Return [x, y] of the center of cell containing provided text 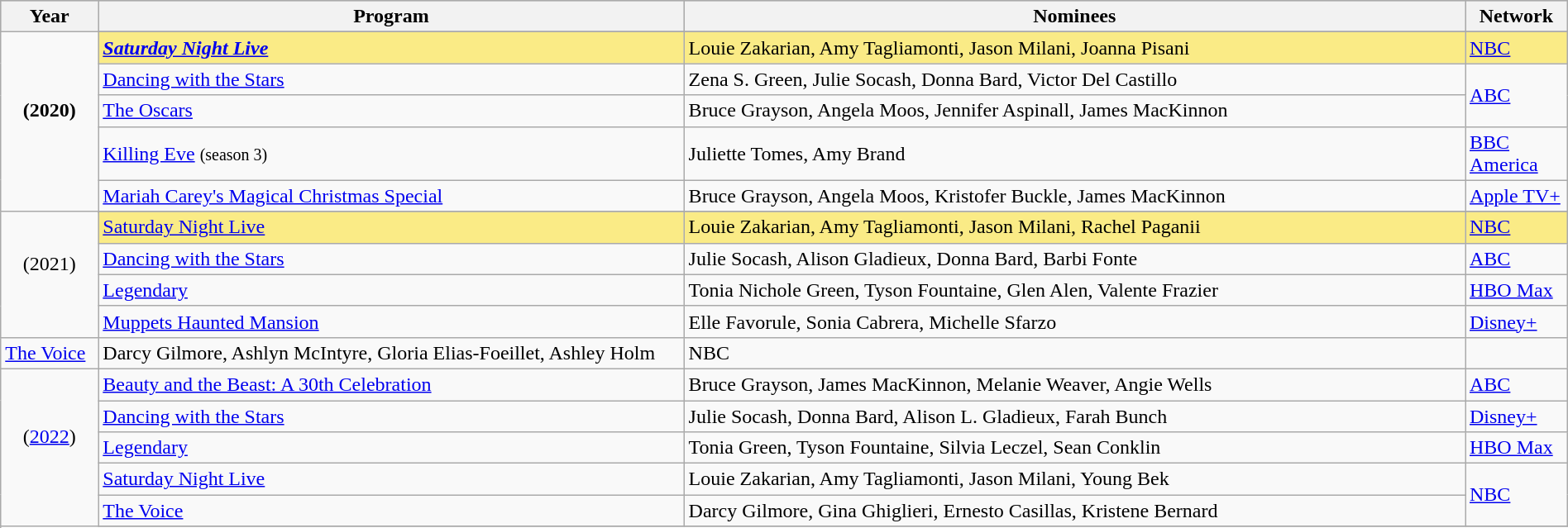
Louie Zakarian, Amy Tagliamonti, Jason Milani, Joanna Pisani [1074, 48]
Beauty and the Beast: A 30th Celebration [391, 384]
Julie Socash, Alison Gladieux, Donna Bard, Barbi Fonte [1074, 259]
Zena S. Green, Julie Socash, Donna Bard, Victor Del Castillo [1074, 79]
Program [391, 17]
Louie Zakarian, Amy Tagliamonti, Jason Milani, Young Bek [1074, 479]
Muppets Haunted Mansion [391, 321]
Killing Eve (season 3) [391, 154]
(2020) [50, 122]
Apple TV+ [1517, 196]
(2022) [50, 447]
Nominees [1074, 17]
Bruce Grayson, Angela Moos, Kristofer Buckle, James MacKinnon [1074, 196]
Elle Favorule, Sonia Cabrera, Michelle Sfarzo [1074, 321]
Tonia Nichole Green, Tyson Fountaine, Glen Alen, Valente Frazier [1074, 290]
Darcy Gilmore, Ashlyn McIntyre, Gloria Elias-Foeillet, Ashley Holm [391, 353]
Julie Socash, Donna Bard, Alison L. Gladieux, Farah Bunch [1074, 416]
The Oscars [391, 111]
Network [1517, 17]
Louie Zakarian, Amy Tagliamonti, Jason Milani, Rachel Paganii [1074, 227]
Year [50, 17]
Juliette Tomes, Amy Brand [1074, 154]
BBC America [1517, 154]
Bruce Grayson, James MacKinnon, Melanie Weaver, Angie Wells [1074, 384]
(2021) [50, 274]
Mariah Carey's Magical Christmas Special [391, 196]
Tonia Green, Tyson Fountaine, Silvia Leczel, Sean Conklin [1074, 448]
Darcy Gilmore, Gina Ghiglieri, Ernesto Casillas, Kristene Bernard [1074, 511]
Bruce Grayson, Angela Moos, Jennifer Aspinall, James MacKinnon [1074, 111]
